Return (x, y) of the center of cell containing provided text 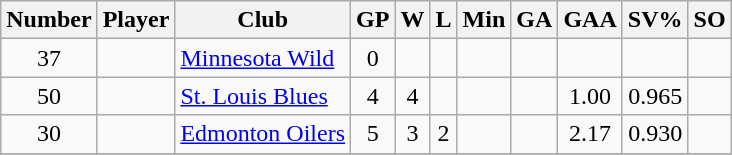
GP (373, 20)
0.930 (655, 134)
Number (49, 20)
SV% (655, 20)
0.965 (655, 96)
37 (49, 58)
GAA (590, 20)
Player (136, 20)
50 (49, 96)
St. Louis Blues (263, 96)
GA (534, 20)
2.17 (590, 134)
W (412, 20)
30 (49, 134)
0 (373, 58)
SO (710, 20)
3 (412, 134)
Club (263, 20)
Minnesota Wild (263, 58)
Edmonton Oilers (263, 134)
1.00 (590, 96)
Min (484, 20)
5 (373, 134)
2 (444, 134)
L (444, 20)
